For the text-containing cell, return its midpoint in (X, Y) coordinate format. 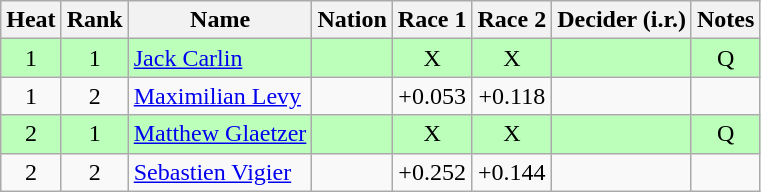
Jack Carlin (220, 58)
+0.144 (512, 172)
Maximilian Levy (220, 96)
+0.118 (512, 96)
Notes (725, 20)
Sebastien Vigier (220, 172)
+0.053 (432, 96)
Nation (352, 20)
Matthew Glaetzer (220, 134)
Decider (i.r.) (622, 20)
Rank (94, 20)
+0.252 (432, 172)
Heat (31, 20)
Race 2 (512, 20)
Name (220, 20)
Race 1 (432, 20)
